Return (x, y) of the center of cell containing provided text 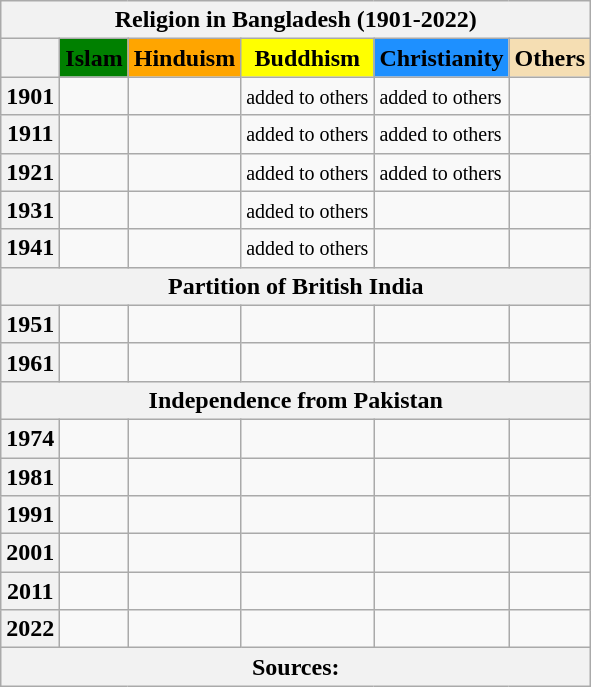
1981 (30, 477)
Religion in Bangladesh (1901-2022) (296, 20)
1931 (30, 210)
1991 (30, 515)
Partition of British India (296, 286)
1941 (30, 248)
1951 (30, 324)
1974 (30, 438)
2011 (30, 591)
Buddhism (308, 58)
Sources: (296, 667)
Islam (94, 58)
2001 (30, 553)
Hinduism (184, 58)
1911 (30, 134)
1961 (30, 362)
Independence from Pakistan (296, 400)
2022 (30, 629)
Christianity (442, 58)
1901 (30, 96)
Others (550, 58)
1921 (30, 172)
